Return (X, Y) of the center of cell containing provided text 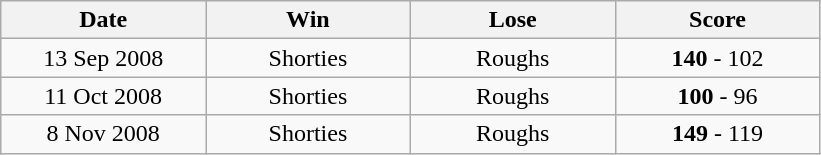
Lose (512, 20)
Win (308, 20)
11 Oct 2008 (104, 96)
8 Nov 2008 (104, 134)
Date (104, 20)
140 - 102 (718, 58)
Score (718, 20)
149 - 119 (718, 134)
100 - 96 (718, 96)
13 Sep 2008 (104, 58)
